Return (X, Y) of the center of cell containing provided text 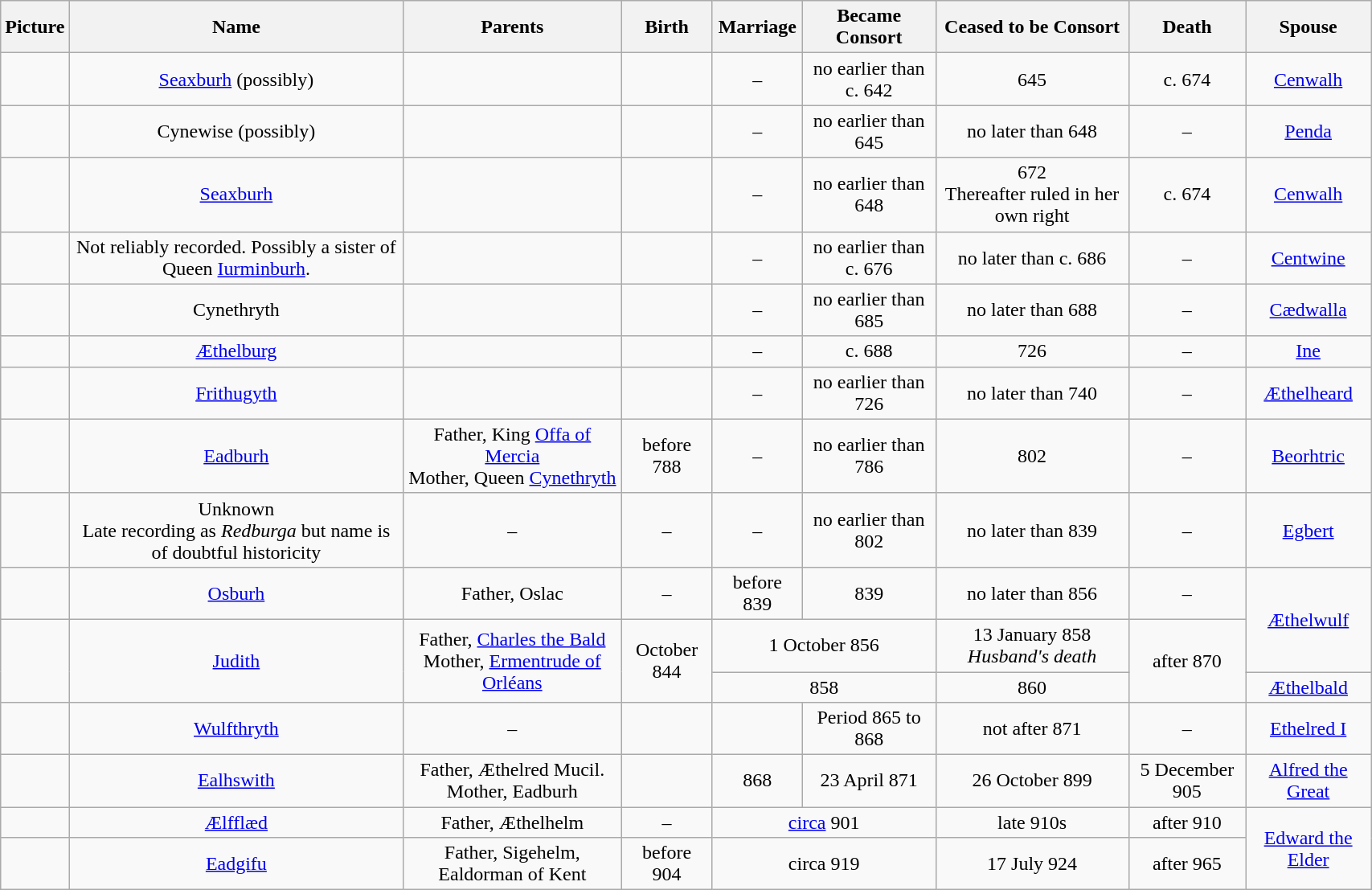
after 870 (1187, 661)
no earlier than 645 (869, 132)
no earlier than 802 (869, 530)
Name (236, 27)
23 April 871 (869, 781)
not after 871 (1032, 728)
1 October 856 (824, 645)
no earlier than c. 642 (869, 79)
858 (824, 687)
no later than 740 (1032, 392)
Father, Sigehelm, Ealdorman of Kent (513, 863)
no earlier than 685 (869, 310)
Ethelred I (1309, 728)
Father, Æthelred Mucil. Mother, Eadburh (513, 781)
Period 865 to 868 (869, 728)
Picture (35, 27)
no earlier than 648 (869, 195)
before 904 (667, 863)
17 July 924 (1032, 863)
Judith (236, 661)
c. 688 (869, 351)
Eadburh (236, 456)
circa 919 (824, 863)
after 910 (1187, 822)
Egbert (1309, 530)
Edward the Elder (1309, 849)
Seaxburh (possibly) (236, 79)
Æthelburg (236, 351)
Penda (1309, 132)
UnknownLate recording as Redburga but name is of doubtful historicity (236, 530)
13 January 858Husband's death (1032, 645)
late 910s (1032, 822)
Eadgifu (236, 863)
26 October 899 (1032, 781)
Ine (1309, 351)
Birth (667, 27)
Centwine (1309, 257)
645 (1032, 79)
Alfred the Great (1309, 781)
Ealhswith (236, 781)
after 965 (1187, 863)
Marriage (757, 27)
Frithugyth (236, 392)
Death (1187, 27)
Not reliably recorded. Possibly a sister of Queen Iurminburh. (236, 257)
Ceased to be Consort (1032, 27)
no earlier than c. 676 (869, 257)
Became Consort (869, 27)
Æthelheard (1309, 392)
860 (1032, 687)
before 788 (667, 456)
5 December 905 (1187, 781)
Seaxburh (236, 195)
802 (1032, 456)
Father, Oslac (513, 593)
Æthelwulf (1309, 619)
no later than c. 686 (1032, 257)
868 (757, 781)
726 (1032, 351)
Cynethryth (236, 310)
Osburh (236, 593)
no later than 648 (1032, 132)
Parents (513, 27)
Wulfthryth (236, 728)
Beorhtric (1309, 456)
no later than 688 (1032, 310)
Cædwalla (1309, 310)
839 (869, 593)
Cynewise (possibly) (236, 132)
Father, Charles the Bald Mother, Ermentrude of Orléans (513, 661)
Ælfflæd (236, 822)
no earlier than 786 (869, 456)
Father, Æthelhelm (513, 822)
before 839 (757, 593)
no later than 856 (1032, 593)
no earlier than 726 (869, 392)
Father, King Offa of MerciaMother, Queen Cynethryth (513, 456)
no later than 839 (1032, 530)
Spouse (1309, 27)
October 844 (667, 661)
circa 901 (824, 822)
Æthelbald (1309, 687)
672Thereafter ruled in her own right (1032, 195)
